Find where the given text appears and provide that cell's center as (x, y) coordinate. 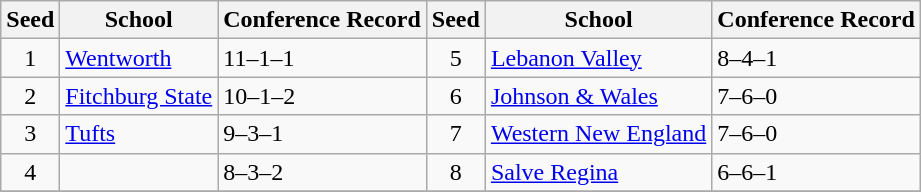
5 (456, 58)
Western New England (598, 134)
11–1–1 (322, 58)
4 (30, 172)
9–3–1 (322, 134)
Lebanon Valley (598, 58)
7 (456, 134)
2 (30, 96)
6 (456, 96)
1 (30, 58)
8–4–1 (816, 58)
8 (456, 172)
8–3–2 (322, 172)
Salve Regina (598, 172)
10–1–2 (322, 96)
Johnson & Wales (598, 96)
Tufts (139, 134)
Fitchburg State (139, 96)
3 (30, 134)
6–6–1 (816, 172)
Wentworth (139, 58)
